From the cell containing the given text, extract its center point as [X, Y] coordinate. 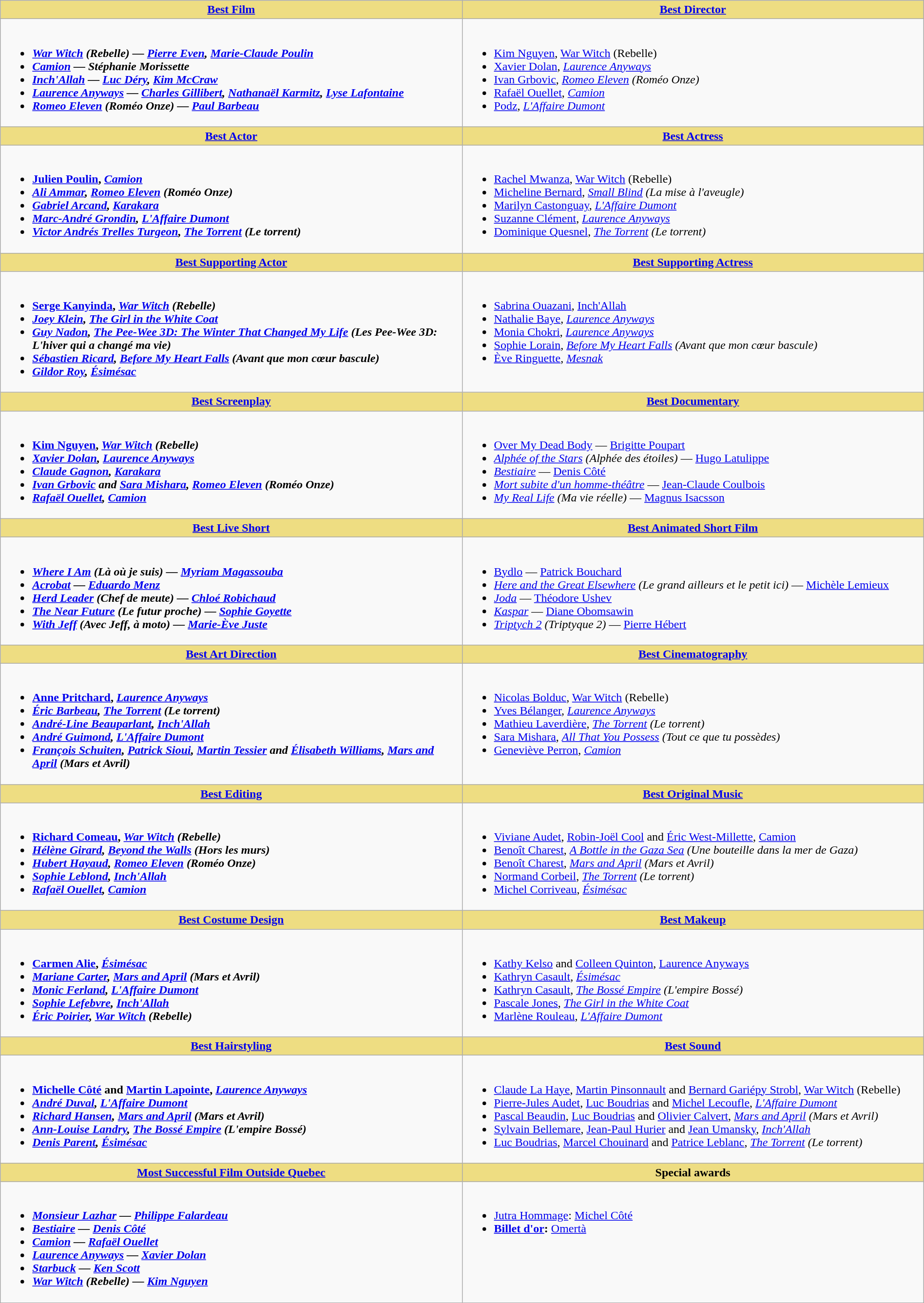
Best Live Short [231, 528]
Best Art Direction [231, 654]
Best Makeup [693, 920]
Best Film [231, 10]
Best Screenplay [231, 402]
Best Supporting Actress [693, 262]
Best Sound [693, 1046]
Best Cinematography [693, 654]
Special awards [693, 1172]
Best Actress [693, 136]
Best Animated Short Film [693, 528]
Jutra Hommage: Michel CôtéBillet d'or: Omertà [693, 1242]
Best Documentary [693, 402]
Best Original Music [693, 794]
Kim Nguyen, War Witch (Rebelle)Xavier Dolan, Laurence AnywaysIvan Grbovic, Romeo Eleven (Roméo Onze)Rafaël Ouellet, CamionPodz, L'Affaire Dumont [693, 73]
Best Editing [231, 794]
Best Director [693, 10]
Best Actor [231, 136]
Best Costume Design [231, 920]
Most Successful Film Outside Quebec [231, 1172]
Best Supporting Actor [231, 262]
Best Hairstyling [231, 1046]
